Determine the [x, y] coordinate at the center of the cell enclosing the given text.  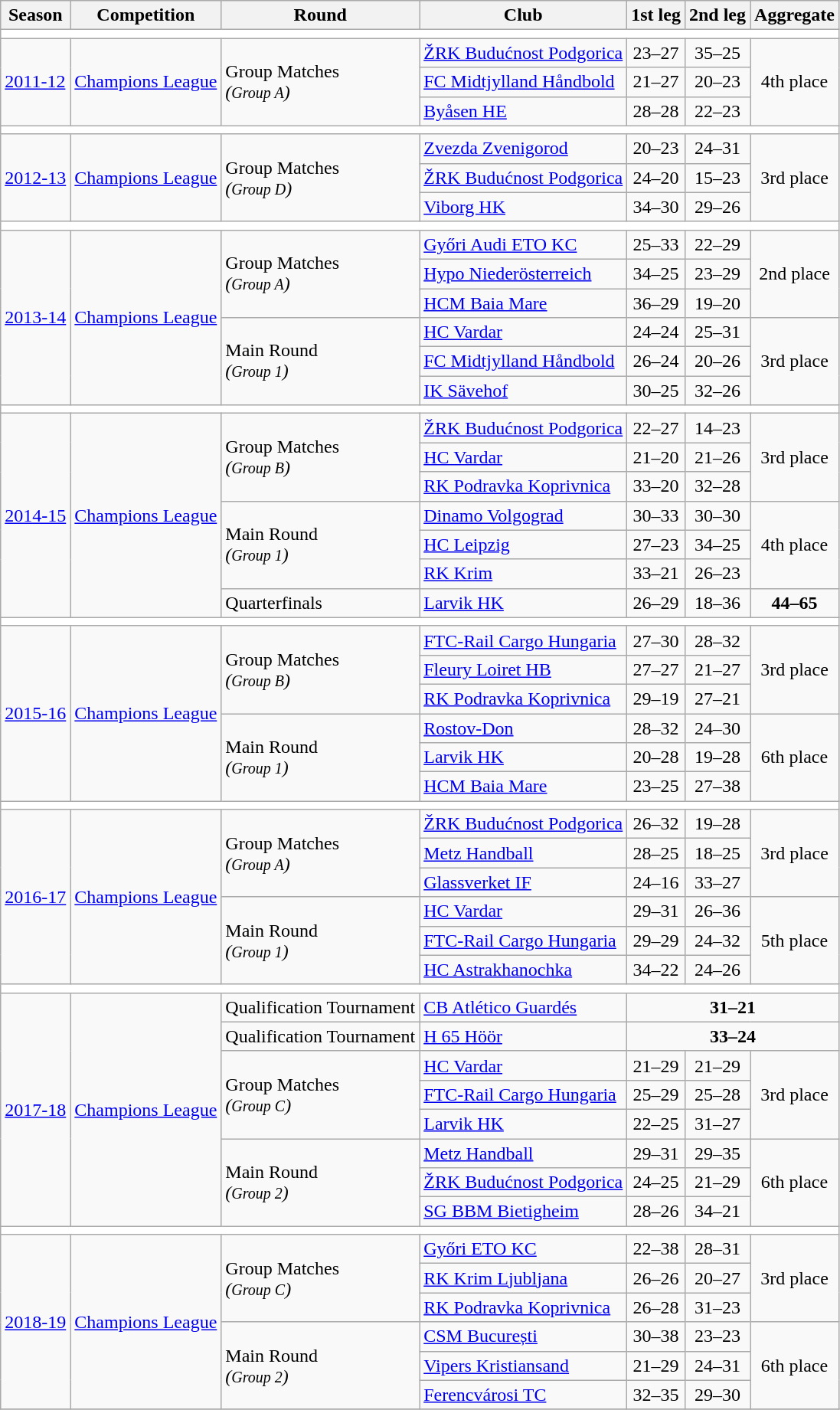
18–36 [717, 603]
26–26 [656, 1278]
Group Matches(Group D) [320, 178]
27–27 [656, 669]
31–27 [717, 1124]
23–25 [656, 787]
27–21 [717, 698]
31–21 [734, 1007]
36–29 [656, 303]
2012-13 [35, 178]
29–35 [717, 1153]
20–26 [717, 361]
26–23 [717, 574]
5th place [795, 941]
Club [524, 15]
2017-18 [35, 1109]
22–29 [717, 244]
26–36 [717, 911]
27–38 [717, 787]
26–28 [656, 1307]
23–27 [656, 53]
18–25 [717, 853]
22–38 [656, 1249]
30–25 [656, 391]
22–27 [656, 428]
25–29 [656, 1094]
25–28 [717, 1094]
Round [320, 15]
RK Krim [524, 574]
35–25 [717, 53]
26–24 [656, 361]
2nd place [795, 273]
IK Sävehof [524, 391]
Zvezda Zvenigorod [524, 149]
14–23 [717, 428]
33–20 [656, 486]
28–25 [656, 853]
28–28 [656, 111]
33–21 [656, 574]
22–23 [717, 111]
Season [35, 15]
Competition [145, 15]
15–23 [717, 178]
32–35 [656, 1395]
CSM București [524, 1336]
25–33 [656, 244]
2016-17 [35, 897]
21–26 [717, 457]
24–20 [656, 178]
19–20 [717, 303]
24–32 [717, 941]
34–30 [656, 207]
1st leg [656, 15]
27–30 [656, 640]
2014-15 [35, 515]
Quarterfinals [320, 603]
32–26 [717, 391]
Hypo Niederösterreich [524, 273]
H 65 Höör [524, 1036]
30–33 [656, 515]
24–25 [656, 1183]
20–28 [656, 757]
29–19 [656, 698]
RK Krim Ljubljana [524, 1278]
28–26 [656, 1212]
20–27 [717, 1278]
24–16 [656, 882]
29–29 [656, 941]
Byåsen HE [524, 111]
29–30 [717, 1395]
2nd leg [717, 15]
Ferencvárosi TC [524, 1395]
24–24 [656, 332]
29–26 [717, 207]
CB Atlético Guardés [524, 1007]
26–32 [656, 824]
23–23 [717, 1336]
2013-14 [35, 317]
Viborg HK [524, 207]
Aggregate [795, 15]
2011-12 [35, 82]
44–65 [795, 603]
HC Leipzig [524, 545]
26–29 [656, 603]
22–25 [656, 1124]
21–20 [656, 457]
Fleury Loiret HB [524, 669]
23–29 [717, 273]
24–30 [717, 728]
33–27 [717, 882]
33–24 [734, 1036]
27–23 [656, 545]
34–22 [656, 970]
25–31 [717, 332]
2018-19 [35, 1322]
Győri Audi ETO KC [524, 244]
34–21 [717, 1212]
31–23 [717, 1307]
Győri ETO KC [524, 1249]
Vipers Kristiansand [524, 1366]
Rostov-Don [524, 728]
30–30 [717, 515]
HC Astrakhanochka [524, 970]
28–31 [717, 1249]
24–26 [717, 970]
2015-16 [35, 713]
SG BBM Bietigheim [524, 1212]
Dinamo Volgograd [524, 515]
Glassverket IF [524, 882]
30–38 [656, 1336]
32–28 [717, 486]
